Capture the cell that displays the provided text and extract its (x, y) central coordinate. 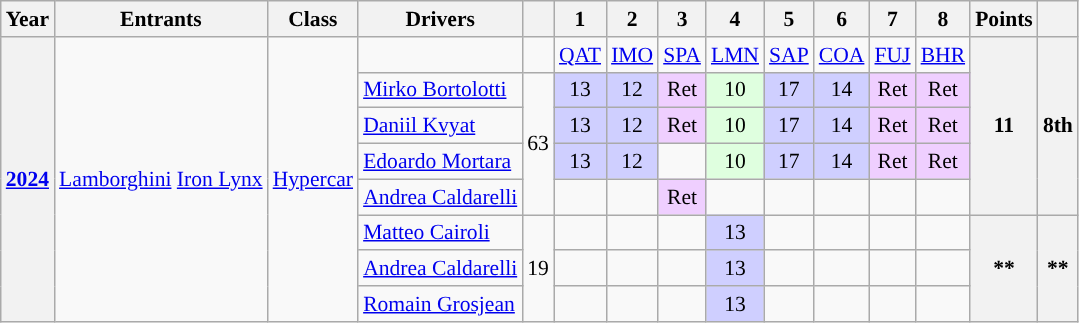
Edoardo Mortara (440, 162)
2 (632, 19)
5 (789, 19)
Lamborghini Iron Lynx (161, 180)
8 (944, 19)
SAP (789, 55)
6 (842, 19)
SPA (682, 55)
19 (538, 268)
7 (892, 19)
11 (1004, 126)
63 (538, 143)
4 (735, 19)
Class (313, 19)
8th (1058, 126)
QAT (580, 55)
FUJ (892, 55)
2024 (28, 180)
Romain Grosjean (440, 304)
BHR (944, 55)
Mirko Bortolotti (440, 90)
LMN (735, 55)
Matteo Cairoli (440, 233)
Hypercar (313, 180)
Points (1004, 19)
Year (28, 19)
IMO (632, 55)
Daniil Kvyat (440, 126)
1 (580, 19)
Entrants (161, 19)
Drivers (440, 19)
3 (682, 19)
COA (842, 55)
